From the cell containing the given text, extract its center point as (X, Y) coordinate. 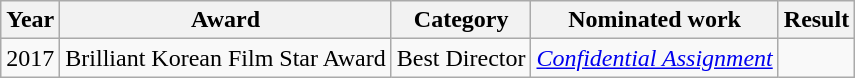
Best Director (461, 58)
Confidential Assignment (654, 58)
Category (461, 20)
Brilliant Korean Film Star Award (226, 58)
Result (816, 20)
Nominated work (654, 20)
Award (226, 20)
2017 (30, 58)
Year (30, 20)
